Identify which cell holds the provided text, then report its [x, y] central coordinate. 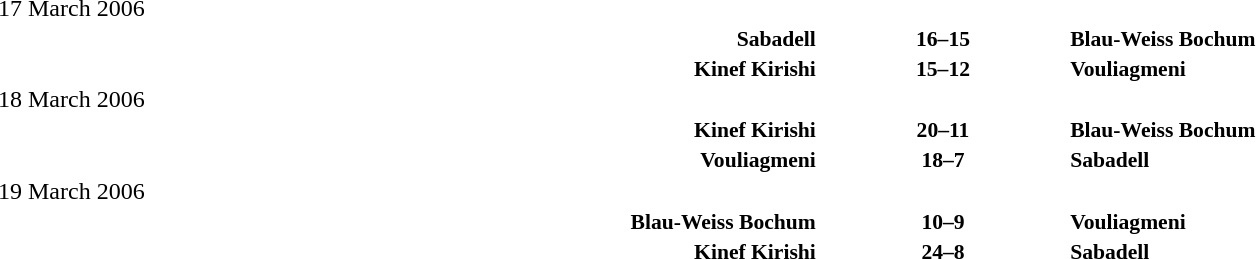
10–9 [943, 222]
16–15 [943, 38]
18–7 [943, 160]
15–12 [943, 68]
20–11 [943, 130]
